For the text-containing cell, return its midpoint in [x, y] coordinate format. 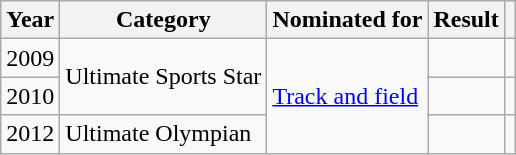
Ultimate Sports Star [164, 77]
Year [30, 20]
Result [466, 20]
Track and field [348, 96]
2012 [30, 134]
2009 [30, 58]
Ultimate Olympian [164, 134]
Category [164, 20]
Nominated for [348, 20]
2010 [30, 96]
